Pinpoint the cell where the given text exists, returning its (x, y) midpoint coordinate. 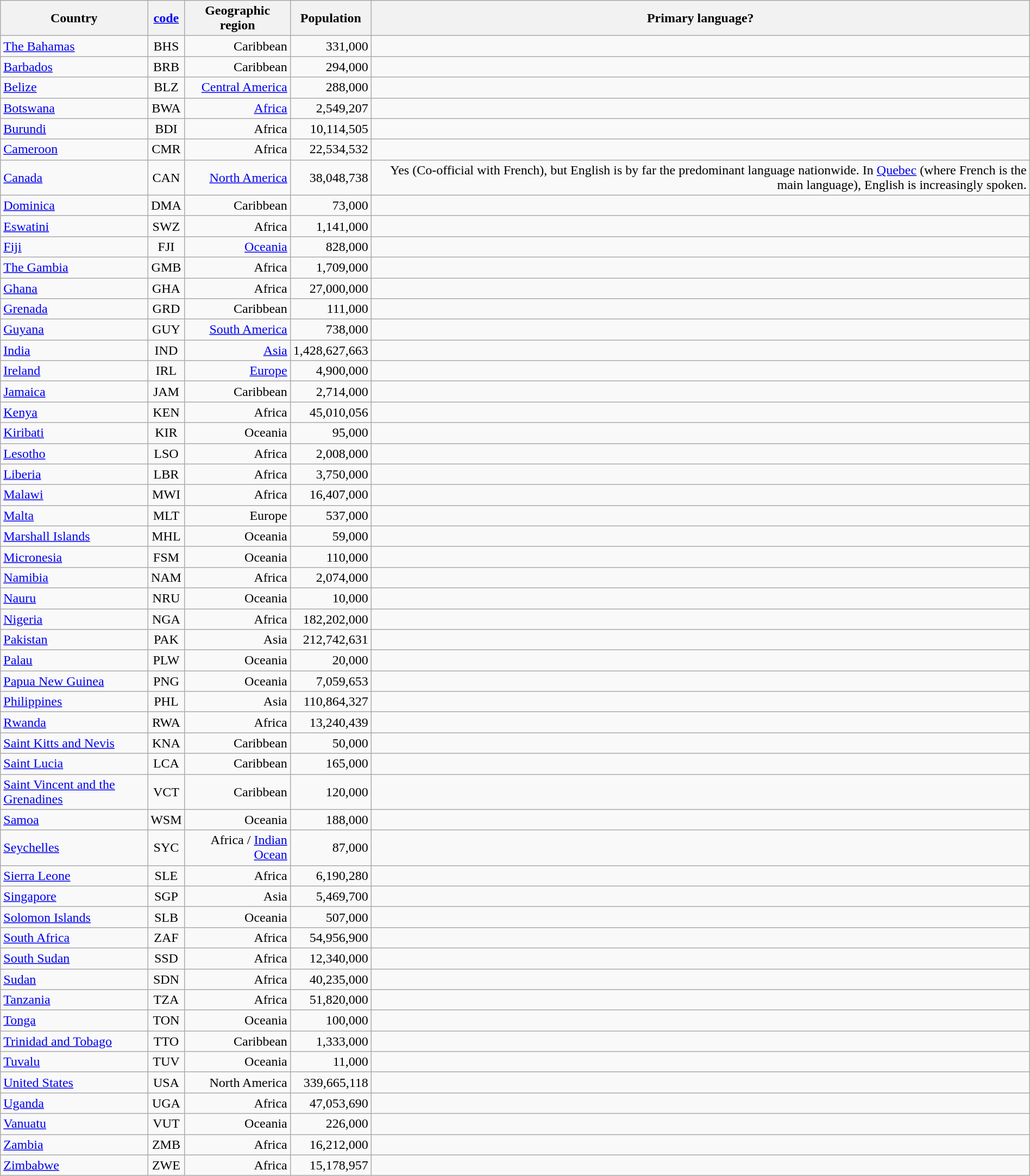
IRL (166, 371)
Malawi (74, 495)
BDI (166, 129)
GRD (166, 309)
MHL (166, 536)
Saint Kitts and Nevis (74, 743)
ZAF (166, 938)
Barbados (74, 67)
USA (166, 1083)
16,407,000 (330, 495)
Pakistan (74, 640)
RWA (166, 722)
59,000 (330, 536)
The Gambia (74, 267)
16,212,000 (330, 1144)
Nigeria (74, 619)
507,000 (330, 917)
Kenya (74, 412)
Guyana (74, 330)
MWI (166, 495)
Liberia (74, 474)
SDN (166, 979)
188,000 (330, 820)
Central America (237, 87)
Namibia (74, 577)
1,141,000 (330, 226)
5,469,700 (330, 896)
120,000 (330, 792)
South Sudan (74, 958)
331,000 (330, 46)
South America (237, 330)
India (74, 350)
WSM (166, 820)
288,000 (330, 87)
12,340,000 (330, 958)
2,074,000 (330, 577)
VUT (166, 1124)
Uganda (74, 1103)
LBR (166, 474)
KEN (166, 412)
Grenada (74, 309)
Samoa (74, 820)
SLB (166, 917)
828,000 (330, 247)
Fiji (74, 247)
87,000 (330, 847)
1,333,000 (330, 1041)
27,000,000 (330, 288)
Trinidad and Tobago (74, 1041)
20,000 (330, 661)
SYC (166, 847)
KIR (166, 433)
11,000 (330, 1062)
GUY (166, 330)
Saint Lucia (74, 764)
The Bahamas (74, 46)
110,864,327 (330, 702)
537,000 (330, 515)
LCA (166, 764)
40,235,000 (330, 979)
Tanzania (74, 1000)
45,010,056 (330, 412)
1,428,627,663 (330, 350)
PNG (166, 681)
Saint Vincent and the Grenadines (74, 792)
SLE (166, 876)
Dominica (74, 205)
KNA (166, 743)
PLW (166, 661)
Sudan (74, 979)
54,956,900 (330, 938)
FJI (166, 247)
Zimbabwe (74, 1165)
United States (74, 1083)
ZMB (166, 1144)
BLZ (166, 87)
Tuvalu (74, 1062)
110,000 (330, 557)
Lesotho (74, 454)
4,900,000 (330, 371)
2,008,000 (330, 454)
Botswana (74, 108)
165,000 (330, 764)
Ghana (74, 288)
Belize (74, 87)
Africa / Indian Ocean (237, 847)
TZA (166, 1000)
Philippines (74, 702)
NRU (166, 598)
NGA (166, 619)
51,820,000 (330, 1000)
Solomon Islands (74, 917)
GHA (166, 288)
2,714,000 (330, 392)
GMB (166, 267)
Papua New Guinea (74, 681)
SGP (166, 896)
NAM (166, 577)
212,742,631 (330, 640)
Primary language? (700, 18)
Kiribati (74, 433)
294,000 (330, 67)
JAM (166, 392)
3,750,000 (330, 474)
Eswatini (74, 226)
SWZ (166, 226)
Tonga (74, 1021)
PHL (166, 702)
47,053,690 (330, 1103)
Zambia (74, 1144)
BWA (166, 108)
CAN (166, 177)
15,178,957 (330, 1165)
Jamaica (74, 392)
Palau (74, 661)
code (166, 18)
BHS (166, 46)
6,190,280 (330, 876)
South Africa (74, 938)
182,202,000 (330, 619)
Canada (74, 177)
Ireland (74, 371)
7,059,653 (330, 681)
2,549,207 (330, 108)
339,665,118 (330, 1083)
738,000 (330, 330)
38,048,738 (330, 177)
111,000 (330, 309)
226,000 (330, 1124)
Singapore (74, 896)
IND (166, 350)
VCT (166, 792)
Marshall Islands (74, 536)
ZWE (166, 1165)
73,000 (330, 205)
Cameroon (74, 149)
10,114,505 (330, 129)
Rwanda (74, 722)
TTO (166, 1041)
Sierra Leone (74, 876)
10,000 (330, 598)
BRB (166, 67)
Micronesia (74, 557)
13,240,439 (330, 722)
LSO (166, 454)
Country (74, 18)
Population (330, 18)
MLT (166, 515)
Malta (74, 515)
22,534,532 (330, 149)
DMA (166, 205)
50,000 (330, 743)
TON (166, 1021)
CMR (166, 149)
PAK (166, 640)
Nauru (74, 598)
Burundi (74, 129)
Seychelles (74, 847)
1,709,000 (330, 267)
FSM (166, 557)
95,000 (330, 433)
UGA (166, 1103)
TUV (166, 1062)
Vanuatu (74, 1124)
SSD (166, 958)
Geographic region (237, 18)
100,000 (330, 1021)
